Detect which cell encompasses the target text, then output its (x, y) center coordinate. 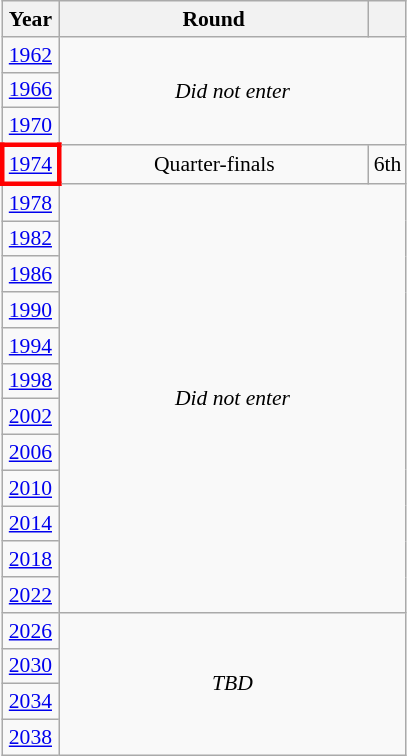
2002 (30, 417)
2006 (30, 453)
1978 (30, 202)
Quarter-finals (214, 164)
2026 (30, 631)
2038 (30, 738)
1970 (30, 126)
1998 (30, 381)
1990 (30, 310)
Year (30, 19)
2010 (30, 488)
1982 (30, 239)
1962 (30, 55)
2014 (30, 524)
1994 (30, 346)
6th (388, 164)
2022 (30, 595)
1966 (30, 90)
Round (214, 19)
1986 (30, 275)
2030 (30, 666)
TBD (233, 684)
2034 (30, 702)
1974 (30, 164)
2018 (30, 560)
